Capture the cell that displays the provided text and extract its (X, Y) central coordinate. 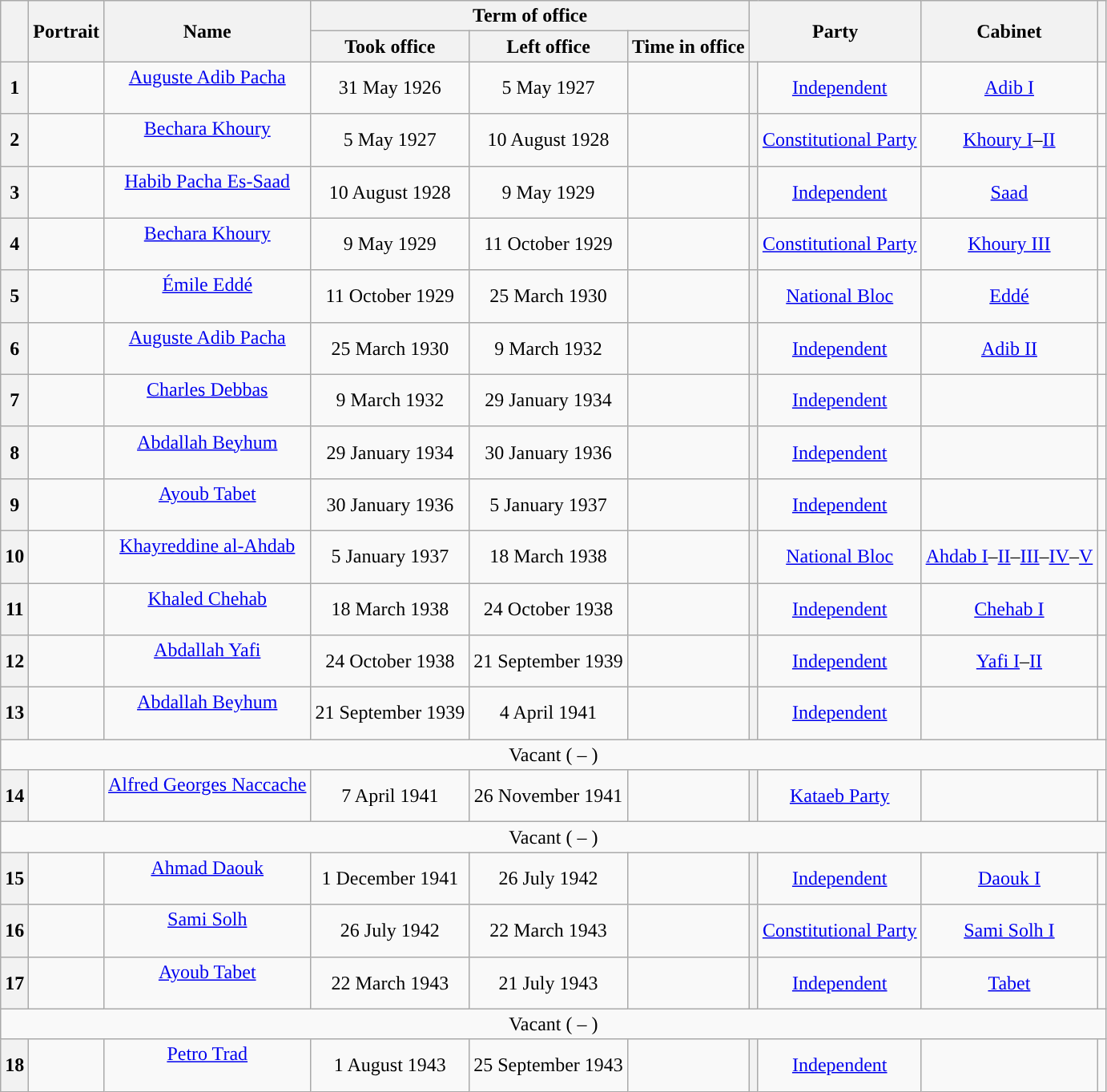
Habib Pacha Es-Saad (207, 192)
Tabet (1009, 982)
Name (207, 31)
Kataeb Party (839, 796)
Portrait (66, 31)
Émile Eddé (207, 296)
Party (835, 31)
7 (14, 401)
Sami Solh I (1009, 931)
Yafi I–II (1009, 662)
31 May 1926 (390, 88)
2 (14, 139)
5 (14, 296)
17 (14, 982)
13 (14, 713)
14 (14, 796)
Cabinet (1009, 31)
15 (14, 878)
Term of office (530, 16)
Left office (549, 46)
21 July 1943 (549, 982)
Adib II (1009, 348)
Abdallah Yafi (207, 662)
8 (14, 452)
3 (14, 192)
10 (14, 556)
1 December 1941 (390, 878)
Took office (390, 46)
Ahdab I–II–III–IV–V (1009, 556)
Ahmad Daouk (207, 878)
11 (14, 609)
1 (14, 88)
Petro Trad (207, 1066)
18 (14, 1066)
Alfred Georges Naccache (207, 796)
Saad (1009, 192)
Time in office (688, 46)
Khoury III (1009, 244)
Khoury I–II (1009, 139)
26 November 1941 (549, 796)
Sami Solh (207, 931)
9 (14, 505)
6 (14, 348)
Khayreddine al-Ahdab (207, 556)
Adib I (1009, 88)
Eddé (1009, 296)
25 September 1943 (549, 1066)
7 April 1941 (390, 796)
4 (14, 244)
Daouk I (1009, 878)
Charles Debbas (207, 401)
16 (14, 931)
12 (14, 662)
Chehab I (1009, 609)
4 April 1941 (549, 713)
Khaled Chehab (207, 609)
1 August 1943 (390, 1066)
